Output the (X, Y) coordinate of the center of the cell containing the given text.  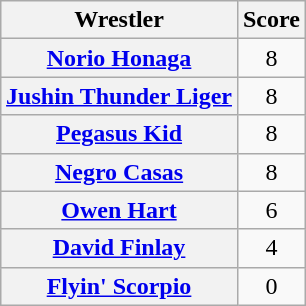
Norio Honaga (120, 58)
0 (271, 286)
Score (271, 20)
Flyin' Scorpio (120, 286)
Jushin Thunder Liger (120, 96)
6 (271, 210)
4 (271, 248)
Negro Casas (120, 172)
Wrestler (120, 20)
Owen Hart (120, 210)
Pegasus Kid (120, 134)
David Finlay (120, 248)
